Return the (X, Y) coordinate for the center point of the cell that contains the specified text.  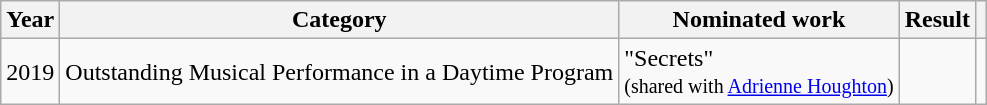
"Secrets"(shared with Adrienne Houghton) (759, 72)
2019 (30, 72)
Result (937, 20)
Year (30, 20)
Category (340, 20)
Outstanding Musical Performance in a Daytime Program (340, 72)
Nominated work (759, 20)
